Capture the cell that displays the provided text and extract its [x, y] central coordinate. 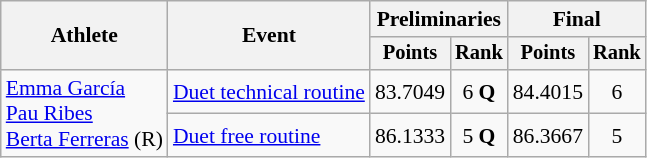
Duet free routine [269, 136]
86.1333 [410, 136]
Emma GarcíaPau RibesBerta Ferreras (R) [84, 114]
6 [617, 92]
86.3667 [548, 136]
Duet technical routine [269, 92]
84.4015 [548, 92]
6 Q [479, 92]
Athlete [84, 36]
Final [577, 19]
5 Q [479, 136]
5 [617, 136]
Preliminaries [439, 19]
Event [269, 36]
83.7049 [410, 92]
